Pinpoint the cell where the given text exists, returning its [X, Y] midpoint coordinate. 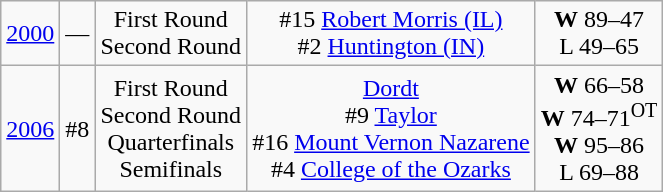
First RoundSecond Round [171, 34]
First RoundSecond RoundQuarterfinalsSemifinals [171, 129]
Dordt#9 Taylor#16 Mount Vernon Nazarene#4 College of the Ozarks [392, 129]
2000 [30, 34]
W 89–47L 49–65 [599, 34]
— [78, 34]
#8 [78, 129]
2006 [30, 129]
W 66–58W 74–71OTW 95–86L 69–88 [599, 129]
#15 Robert Morris (IL)#2 Huntington (IN) [392, 34]
